Scan for the cell matching the given text and deliver its [X, Y] coordinate at center. 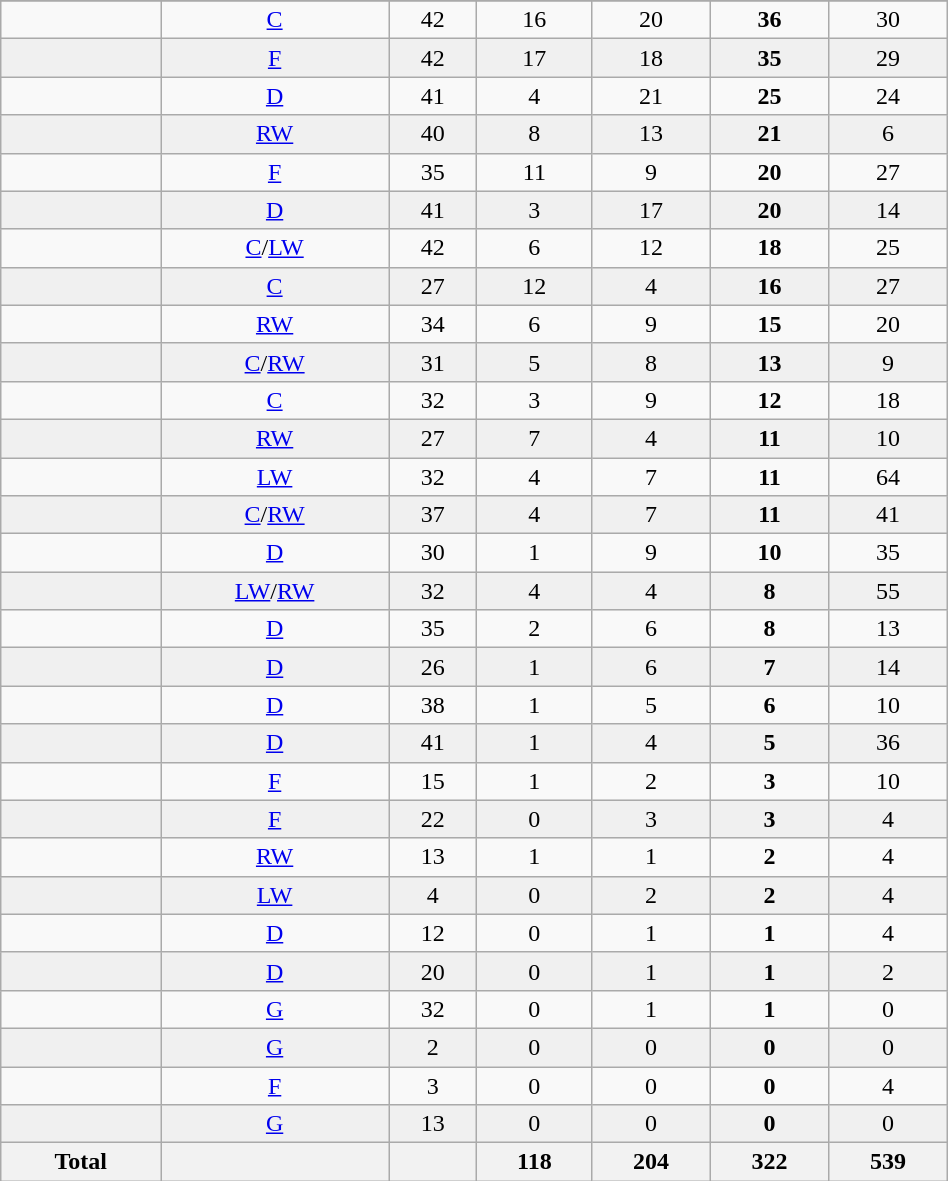
Total [81, 1162]
55 [888, 591]
26 [433, 667]
40 [433, 134]
322 [769, 1162]
29 [888, 58]
539 [888, 1162]
24 [888, 96]
118 [534, 1162]
34 [433, 324]
38 [433, 705]
37 [433, 515]
64 [888, 477]
C/LW [275, 248]
22 [433, 819]
204 [651, 1162]
LW/RW [275, 591]
31 [433, 362]
